Extract the (x, y) coordinate from the center of the cell holding the provided text.  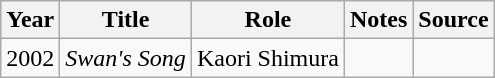
Swan's Song (126, 58)
Kaori Shimura (268, 58)
Source (454, 20)
Notes (378, 20)
Year (30, 20)
Title (126, 20)
Role (268, 20)
2002 (30, 58)
